Capture the cell that displays the provided text and extract its (x, y) central coordinate. 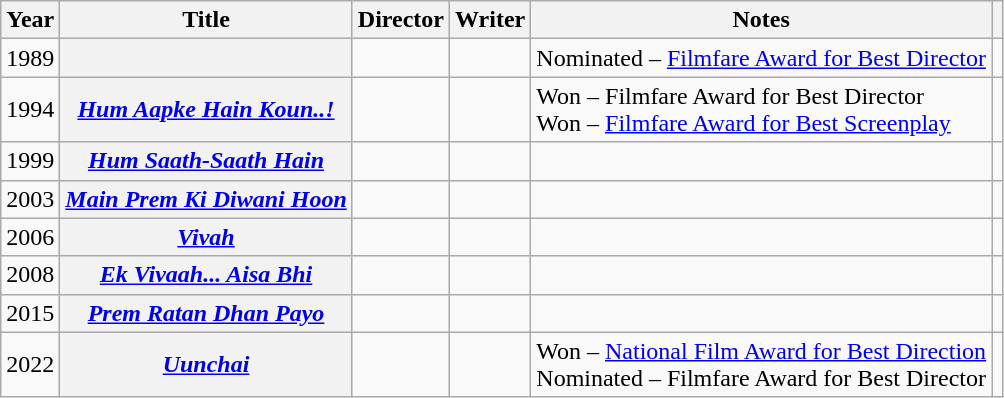
2003 (30, 199)
Hum Saath-Saath Hain (206, 161)
Director (400, 20)
Title (206, 20)
2015 (30, 313)
2006 (30, 237)
2022 (30, 364)
Vivah (206, 237)
Writer (490, 20)
2008 (30, 275)
1994 (30, 110)
Prem Ratan Dhan Payo (206, 313)
Notes (762, 20)
Nominated – Filmfare Award for Best Director (762, 58)
1999 (30, 161)
1989 (30, 58)
Uunchai (206, 364)
Ek Vivaah... Aisa Bhi (206, 275)
Won – Filmfare Award for Best DirectorWon – Filmfare Award for Best Screenplay (762, 110)
Main Prem Ki Diwani Hoon (206, 199)
Won – National Film Award for Best DirectionNominated – Filmfare Award for Best Director (762, 364)
Hum Aapke Hain Koun..! (206, 110)
Year (30, 20)
